Identify which cell holds the provided text, then report its [x, y] central coordinate. 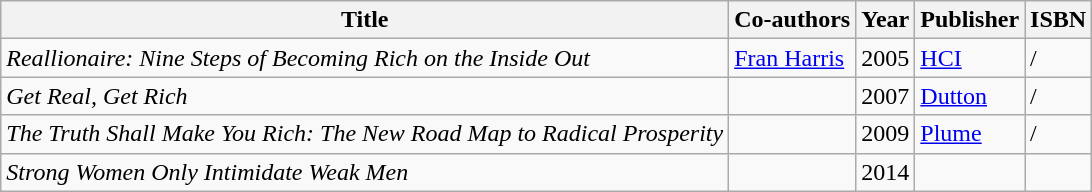
2009 [886, 134]
Reallionaire: Nine Steps of Becoming Rich on the Inside Out [365, 58]
Plume [970, 134]
Year [886, 20]
Publisher [970, 20]
Co-authors [792, 20]
Strong Women Only Intimidate Weak Men [365, 172]
2007 [886, 96]
ISBN [1058, 20]
The Truth Shall Make You Rich: The New Road Map to Radical Prosperity [365, 134]
Get Real, Get Rich [365, 96]
Title [365, 20]
2005 [886, 58]
HCI [970, 58]
2014 [886, 172]
Dutton [970, 96]
Fran Harris [792, 58]
